Scan for the cell matching the given text and deliver its (x, y) coordinate at center. 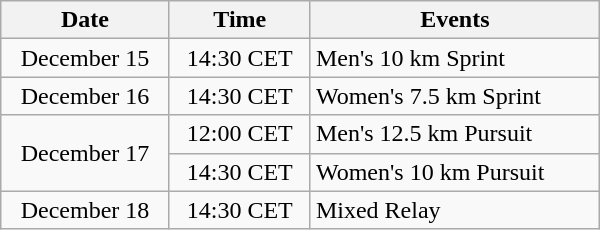
December 18 (85, 210)
Mixed Relay (454, 210)
Date (85, 20)
December 17 (85, 153)
December 15 (85, 58)
Women's 10 km Pursuit (454, 172)
Time (240, 20)
Events (454, 20)
12:00 CET (240, 134)
Men's 12.5 km Pursuit (454, 134)
Women's 7.5 km Sprint (454, 96)
December 16 (85, 96)
Men's 10 km Sprint (454, 58)
